Provide the [x, y] coordinate of the cell's center where the given text is located.  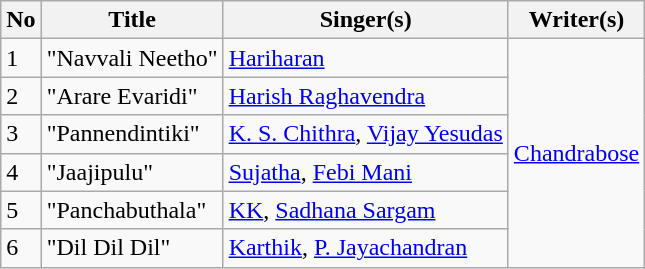
4 [21, 172]
Chandrabose [576, 153]
"Pannendintiki" [132, 134]
"Jaajipulu" [132, 172]
Hariharan [366, 58]
Singer(s) [366, 20]
Harish Raghavendra [366, 96]
Title [132, 20]
6 [21, 248]
5 [21, 210]
"Dil Dil Dil" [132, 248]
3 [21, 134]
2 [21, 96]
Sujatha, Febi Mani [366, 172]
"Navvali Neetho" [132, 58]
1 [21, 58]
Writer(s) [576, 20]
K. S. Chithra, Vijay Yesudas [366, 134]
No [21, 20]
"Panchabuthala" [132, 210]
"Arare Evaridi" [132, 96]
KK, Sadhana Sargam [366, 210]
Karthik, P. Jayachandran [366, 248]
